Extract the (X, Y) coordinate from the center of the cell holding the provided text.  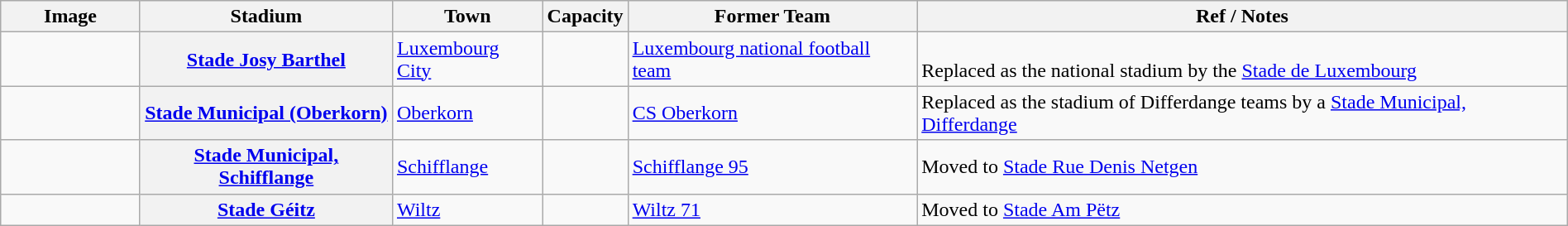
Stadium (266, 17)
Oberkorn (467, 113)
Wiltz 71 (772, 209)
Luxembourg national football team (772, 60)
Capacity (586, 17)
Wiltz (467, 209)
Luxembourg City (467, 60)
Moved to Stade Rue Denis Netgen (1242, 167)
Schifflange (467, 167)
Former Team (772, 17)
Schifflange 95 (772, 167)
CS Oberkorn (772, 113)
Replaced as the stadium of Differdange teams by a Stade Municipal, Differdange (1242, 113)
Image (71, 17)
Ref / Notes (1242, 17)
Replaced as the national stadium by the Stade de Luxembourg (1242, 60)
Stade Josy Barthel (266, 60)
Stade Municipal, Schifflange (266, 167)
Stade Municipal (Oberkorn) (266, 113)
Town (467, 17)
Stade Géitz (266, 209)
Moved to Stade Am Pëtz (1242, 209)
